Capture the cell that displays the provided text and extract its [X, Y] central coordinate. 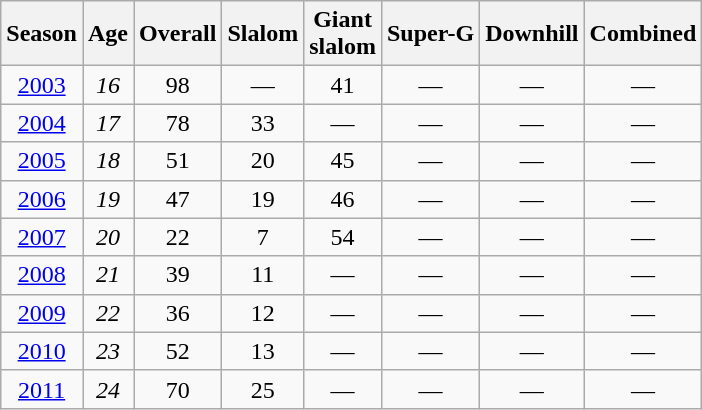
2007 [42, 237]
51 [178, 161]
54 [343, 237]
36 [178, 313]
2005 [42, 161]
2008 [42, 275]
7 [263, 237]
Giantslalom [343, 34]
18 [108, 161]
47 [178, 199]
Season [42, 34]
13 [263, 351]
98 [178, 85]
17 [108, 123]
Super-G [430, 34]
39 [178, 275]
2003 [42, 85]
70 [178, 389]
Slalom [263, 34]
16 [108, 85]
2009 [42, 313]
Downhill [532, 34]
25 [263, 389]
52 [178, 351]
Overall [178, 34]
24 [108, 389]
11 [263, 275]
46 [343, 199]
21 [108, 275]
Age [108, 34]
2006 [42, 199]
2004 [42, 123]
78 [178, 123]
Combined [643, 34]
2010 [42, 351]
23 [108, 351]
12 [263, 313]
41 [343, 85]
2011 [42, 389]
33 [263, 123]
45 [343, 161]
